Capture the cell that displays the provided text and extract its (x, y) central coordinate. 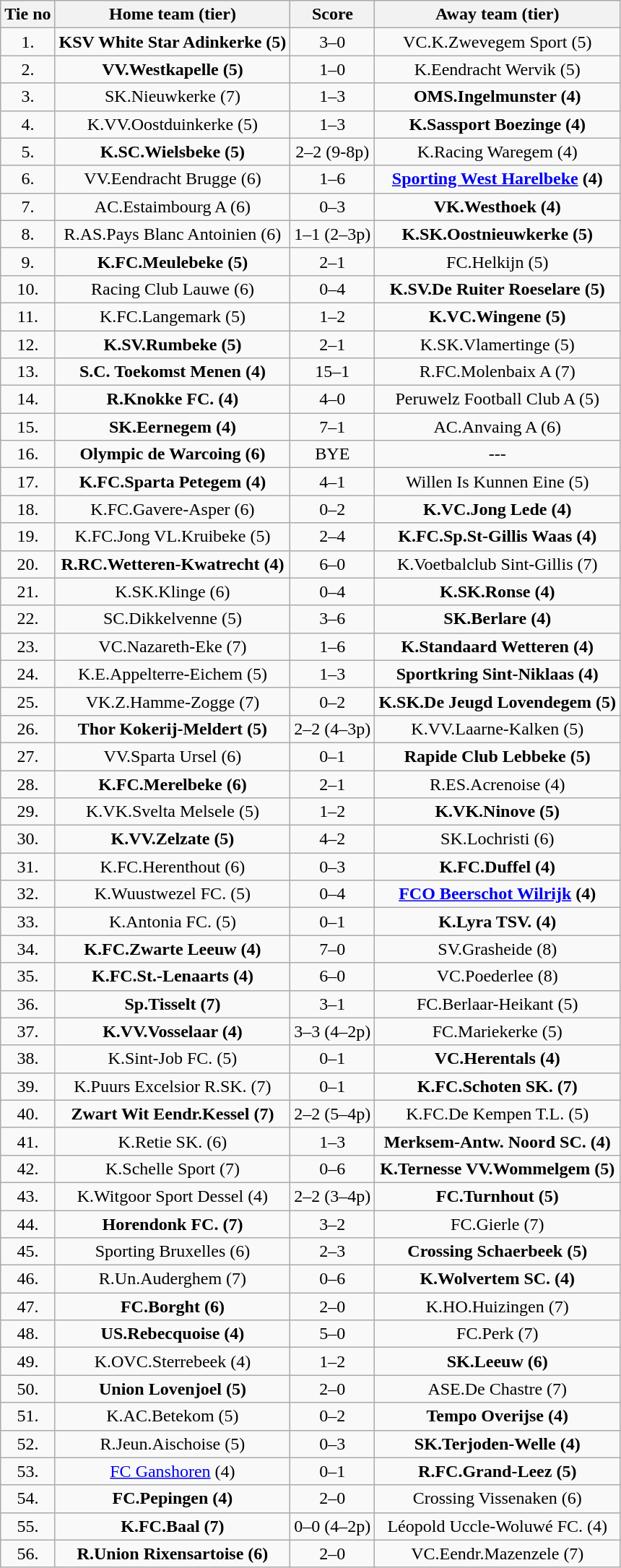
K.FC.St.-Lenaarts (4) (173, 976)
1. (27, 42)
1–0 (332, 69)
K.FC.Zwarte Leeuw (4) (173, 949)
4–1 (332, 482)
8. (27, 234)
49. (27, 1361)
R.Union Rixensartoise (6) (173, 1554)
2–2 (9-8p) (332, 152)
SK.Terjoden-Welle (4) (498, 1444)
54. (27, 1499)
17. (27, 482)
33. (27, 922)
2–3 (332, 1252)
K.VV.Vosselaar (4) (173, 1031)
FC.Berlaar-Heikant (5) (498, 1004)
VC.Nazareth-Eke (7) (173, 646)
Merksem-Antw. Noord SC. (4) (498, 1141)
Zwart Wit Eendr.Kessel (7) (173, 1114)
SK.Nieuwkerke (7) (173, 97)
FC.Gierle (7) (498, 1224)
24. (27, 674)
VV.Eendracht Brugge (6) (173, 179)
S.C. Toekomst Menen (4) (173, 372)
K.Lyra TSV. (4) (498, 922)
VC.Eendr.Mazenzele (7) (498, 1554)
K.VV.Laarne-Kalken (5) (498, 729)
36. (27, 1004)
K.Standaard Wetteren (4) (498, 646)
K.FC.Gavere-Asper (6) (173, 509)
2–4 (332, 537)
23. (27, 646)
39. (27, 1086)
35. (27, 976)
30. (27, 839)
FC.Helkijn (5) (498, 261)
43. (27, 1196)
16. (27, 454)
KSV White Star Adinkerke (5) (173, 42)
56. (27, 1554)
47. (27, 1307)
--- (498, 454)
K.SK.Vlamertinge (5) (498, 345)
R.Jeun.Aischoise (5) (173, 1444)
K.FC.Schoten SK. (7) (498, 1086)
K.SV.Rumbeke (5) (173, 345)
2. (27, 69)
4–0 (332, 399)
4–2 (332, 839)
12. (27, 345)
SK.Leeuw (6) (498, 1361)
14. (27, 399)
K.Puurs Excelsior R.SK. (7) (173, 1086)
3–2 (332, 1224)
K.VK.Ninove (5) (498, 812)
VK.Z.Hamme-Zogge (7) (173, 701)
Score (332, 14)
K.HO.Huizingen (7) (498, 1307)
29. (27, 812)
R.Un.Auderghem (7) (173, 1279)
48. (27, 1334)
K.FC.De Kempen T.L. (5) (498, 1114)
K.SC.Wielsbeke (5) (173, 152)
Crossing Schaerbeek (5) (498, 1252)
K.Wuustwezel FC. (5) (173, 894)
FC.Mariekerke (5) (498, 1031)
K.FC.Jong VL.Kruibeke (5) (173, 537)
Sporting Bruxelles (6) (173, 1252)
VC.Herentals (4) (498, 1059)
K.VK.Svelta Melsele (5) (173, 812)
22. (27, 619)
K.SK.Klinge (6) (173, 592)
3–1 (332, 1004)
K.Wolvertem SC. (4) (498, 1279)
Away team (tier) (498, 14)
FC.Borght (6) (173, 1307)
3–6 (332, 619)
Léopold Uccle-Woluwé FC. (4) (498, 1526)
K.SK.Ronse (4) (498, 592)
2–2 (5–4p) (332, 1114)
51. (27, 1416)
10. (27, 289)
7–1 (332, 427)
K.FC.Baal (7) (173, 1526)
VV.Westkapelle (5) (173, 69)
44. (27, 1224)
VV.Sparta Ursel (6) (173, 756)
28. (27, 784)
Sportkring Sint-Niklaas (4) (498, 674)
52. (27, 1444)
45. (27, 1252)
K.SK.De Jeugd Lovendegem (5) (498, 701)
R.RC.Wetteren-Kwatrecht (4) (173, 564)
K.Racing Waregem (4) (498, 152)
K.VV.Zelzate (5) (173, 839)
K.Ternesse VV.Wommelgem (5) (498, 1169)
K.VC.Wingene (5) (498, 316)
K.E.Appelterre-Eichem (5) (173, 674)
K.FC.Meulebeke (5) (173, 261)
15–1 (332, 372)
K.Antonia FC. (5) (173, 922)
FCO Beerschot Wilrijk (4) (498, 894)
K.FC.Langemark (5) (173, 316)
K.FC.Herenthout (6) (173, 867)
US.Rebecquoise (4) (173, 1334)
AC.Estaimbourg A (6) (173, 207)
38. (27, 1059)
32. (27, 894)
3–0 (332, 42)
Tie no (27, 14)
VC.Poederlee (8) (498, 976)
R.ES.Acrenoise (4) (498, 784)
K.FC.Sparta Petegem (4) (173, 482)
20. (27, 564)
41. (27, 1141)
11. (27, 316)
R.FC.Molenbaix A (7) (498, 372)
34. (27, 949)
Rapide Club Lebbeke (5) (498, 756)
FC Ganshoren (4) (173, 1471)
Olympic de Warcoing (6) (173, 454)
K.FC.Duffel (4) (498, 867)
SK.Berlare (4) (498, 619)
FC.Perk (7) (498, 1334)
Horendonk FC. (7) (173, 1224)
26. (27, 729)
55. (27, 1526)
15. (27, 427)
2–2 (3–4p) (332, 1196)
Union Lovenjoel (5) (173, 1389)
K.AC.Betekom (5) (173, 1416)
K.Witgoor Sport Dessel (4) (173, 1196)
K.FC.Sp.St-Gillis Waas (4) (498, 537)
K.Retie SK. (6) (173, 1141)
7–0 (332, 949)
46. (27, 1279)
K.Voetbalclub Sint-Gillis (7) (498, 564)
K.Sint-Job FC. (5) (173, 1059)
9. (27, 261)
R.FC.Grand-Leez (5) (498, 1471)
5. (27, 152)
K.FC.Merelbeke (6) (173, 784)
1–1 (2–3p) (332, 234)
Crossing Vissenaken (6) (498, 1499)
37. (27, 1031)
Sp.Tisselt (7) (173, 1004)
R.AS.Pays Blanc Antoinien (6) (173, 234)
K.SV.De Ruiter Roeselare (5) (498, 289)
Thor Kokerij-Meldert (5) (173, 729)
Tempo Overijse (4) (498, 1416)
18. (27, 509)
K.Eendracht Wervik (5) (498, 69)
42. (27, 1169)
6. (27, 179)
FC.Pepingen (4) (173, 1499)
ASE.De Chastre (7) (498, 1389)
Home team (tier) (173, 14)
K.VV.Oostduinkerke (5) (173, 124)
Peruwelz Football Club A (5) (498, 399)
21. (27, 592)
31. (27, 867)
K.Schelle Sport (7) (173, 1169)
SC.Dikkelvenne (5) (173, 619)
R.Knokke FC. (4) (173, 399)
25. (27, 701)
2–2 (4–3p) (332, 729)
VK.Westhoek (4) (498, 207)
Racing Club Lauwe (6) (173, 289)
AC.Anvaing A (6) (498, 427)
3. (27, 97)
K.OVC.Sterrebeek (4) (173, 1361)
K.SK.Oostnieuwkerke (5) (498, 234)
VC.K.Zwevegem Sport (5) (498, 42)
SK.Eernegem (4) (173, 427)
19. (27, 537)
FC.Turnhout (5) (498, 1196)
0–0 (4–2p) (332, 1526)
13. (27, 372)
27. (27, 756)
K.Sassport Boezinge (4) (498, 124)
50. (27, 1389)
53. (27, 1471)
SK.Lochristi (6) (498, 839)
Sporting West Harelbeke (4) (498, 179)
5–0 (332, 1334)
Willen Is Kunnen Eine (5) (498, 482)
40. (27, 1114)
SV.Grasheide (8) (498, 949)
OMS.Ingelmunster (4) (498, 97)
4. (27, 124)
K.VC.Jong Lede (4) (498, 509)
3–3 (4–2p) (332, 1031)
BYE (332, 454)
7. (27, 207)
